Identify which cell holds the provided text, then report its (X, Y) central coordinate. 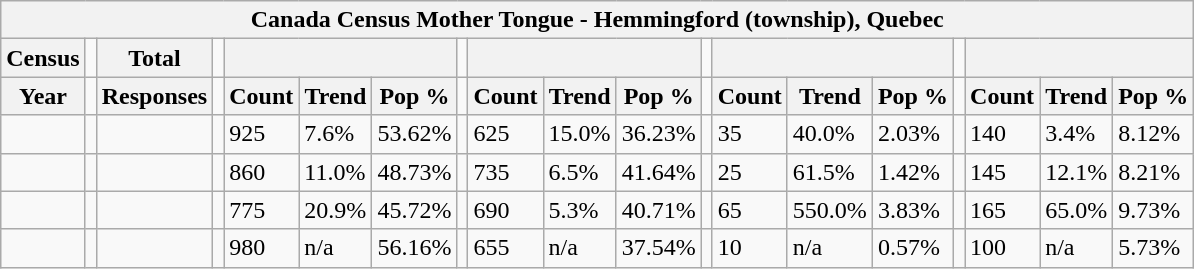
735 (506, 172)
8.12% (1154, 134)
Total (154, 58)
37.54% (658, 248)
Census (43, 58)
550.0% (830, 210)
100 (1002, 248)
7.6% (336, 134)
925 (262, 134)
775 (262, 210)
36.23% (658, 134)
3.4% (1076, 134)
41.64% (658, 172)
690 (506, 210)
Year (43, 96)
9.73% (1154, 210)
3.83% (912, 210)
40.0% (830, 134)
25 (750, 172)
10 (750, 248)
65.0% (1076, 210)
145 (1002, 172)
45.72% (414, 210)
11.0% (336, 172)
35 (750, 134)
56.16% (414, 248)
8.21% (1154, 172)
980 (262, 248)
48.73% (414, 172)
6.5% (580, 172)
165 (1002, 210)
5.73% (1154, 248)
15.0% (580, 134)
625 (506, 134)
860 (262, 172)
2.03% (912, 134)
655 (506, 248)
Responses (154, 96)
1.42% (912, 172)
53.62% (414, 134)
65 (750, 210)
Canada Census Mother Tongue - Hemmingford (township), Quebec (598, 20)
12.1% (1076, 172)
40.71% (658, 210)
5.3% (580, 210)
0.57% (912, 248)
20.9% (336, 210)
140 (1002, 134)
61.5% (830, 172)
